For the text-containing cell, return its midpoint in [X, Y] coordinate format. 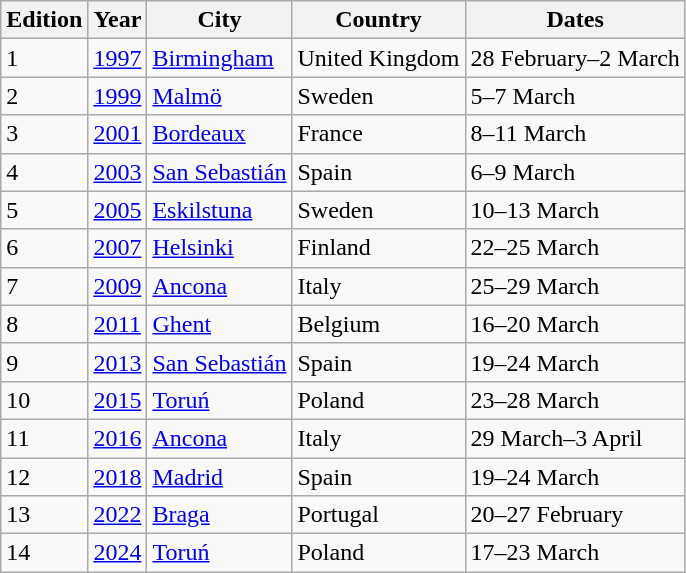
Birmingham [220, 58]
2018 [118, 477]
25–29 March [575, 286]
4 [44, 172]
20–27 February [575, 515]
2024 [118, 553]
9 [44, 362]
1999 [118, 96]
1997 [118, 58]
2 [44, 96]
Country [378, 20]
3 [44, 134]
2013 [118, 362]
United Kingdom [378, 58]
1 [44, 58]
23–28 March [575, 400]
2015 [118, 400]
10–13 March [575, 210]
2022 [118, 515]
Finland [378, 248]
8–11 March [575, 134]
Dates [575, 20]
France [378, 134]
City [220, 20]
10 [44, 400]
22–25 March [575, 248]
5–7 March [575, 96]
12 [44, 477]
14 [44, 553]
2005 [118, 210]
2009 [118, 286]
2007 [118, 248]
2016 [118, 438]
2011 [118, 324]
Edition [44, 20]
13 [44, 515]
6–9 March [575, 172]
Belgium [378, 324]
17–23 March [575, 553]
Portugal [378, 515]
16–20 March [575, 324]
Helsinki [220, 248]
29 March–3 April [575, 438]
8 [44, 324]
28 February–2 March [575, 58]
Year [118, 20]
6 [44, 248]
11 [44, 438]
Malmö [220, 96]
7 [44, 286]
Bordeaux [220, 134]
Ghent [220, 324]
2003 [118, 172]
Madrid [220, 477]
2001 [118, 134]
Eskilstuna [220, 210]
5 [44, 210]
Braga [220, 515]
